Identify which cell holds the provided text, then report its [x, y] central coordinate. 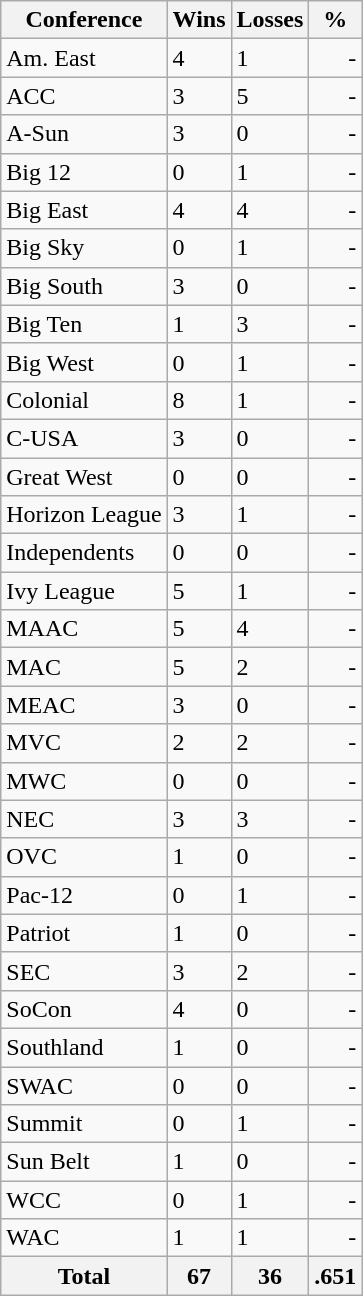
Ivy League [84, 591]
67 [199, 1276]
Southland [84, 1047]
MWC [84, 781]
SEC [84, 971]
Patriot [84, 933]
Big Sky [84, 248]
NEC [84, 819]
MAC [84, 667]
SoCon [84, 1009]
Conference [84, 20]
Losses [270, 20]
Total [84, 1276]
% [336, 20]
SWAC [84, 1085]
.651 [336, 1276]
MEAC [84, 705]
MAAC [84, 629]
MVC [84, 743]
OVC [84, 857]
8 [199, 400]
Summit [84, 1124]
Big East [84, 210]
Wins [199, 20]
C-USA [84, 438]
Sun Belt [84, 1162]
36 [270, 1276]
Pac-12 [84, 895]
Big 12 [84, 172]
Am. East [84, 58]
Horizon League [84, 515]
Independents [84, 553]
Big South [84, 286]
WCC [84, 1200]
Colonial [84, 400]
ACC [84, 96]
WAC [84, 1238]
A-Sun [84, 134]
Great West [84, 477]
Big Ten [84, 324]
Big West [84, 362]
